For the text-containing cell, return its midpoint in [X, Y] coordinate format. 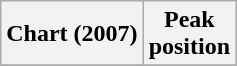
Peakposition [189, 34]
Chart (2007) [72, 34]
